Pinpoint the cell where the given text exists, returning its (x, y) midpoint coordinate. 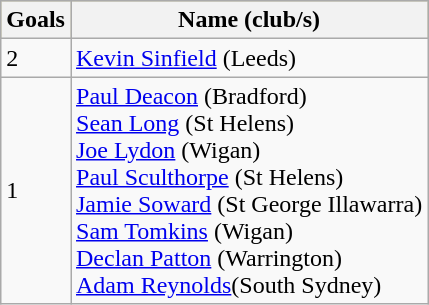
Kevin Sinfield (Leeds) (248, 58)
Goals (36, 20)
1 (36, 190)
Name (club/s) (248, 20)
2 (36, 58)
